Determine the [x, y] coordinate at the center of the cell enclosing the given text.  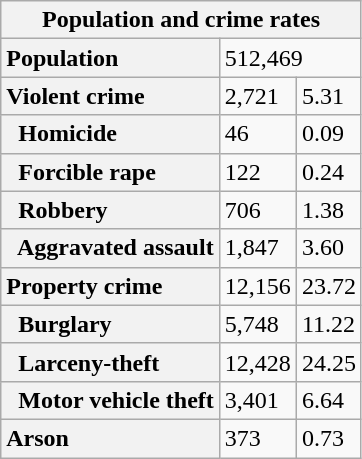
2,721 [258, 96]
706 [258, 210]
Population and crime rates [182, 20]
23.72 [328, 286]
0.73 [328, 438]
Robbery [110, 210]
512,469 [290, 58]
12,428 [258, 362]
Burglary [110, 324]
Aggravated assault [110, 248]
Homicide [110, 134]
Motor vehicle theft [110, 400]
Forcible rape [110, 172]
3,401 [258, 400]
5,748 [258, 324]
Violent crime [110, 96]
Population [110, 58]
Property crime [110, 286]
Arson [110, 438]
Larceny-theft [110, 362]
1.38 [328, 210]
46 [258, 134]
0.24 [328, 172]
0.09 [328, 134]
6.64 [328, 400]
5.31 [328, 96]
122 [258, 172]
11.22 [328, 324]
373 [258, 438]
12,156 [258, 286]
24.25 [328, 362]
3.60 [328, 248]
1,847 [258, 248]
